Extract the (X, Y) coordinate from the center of the cell holding the provided text.  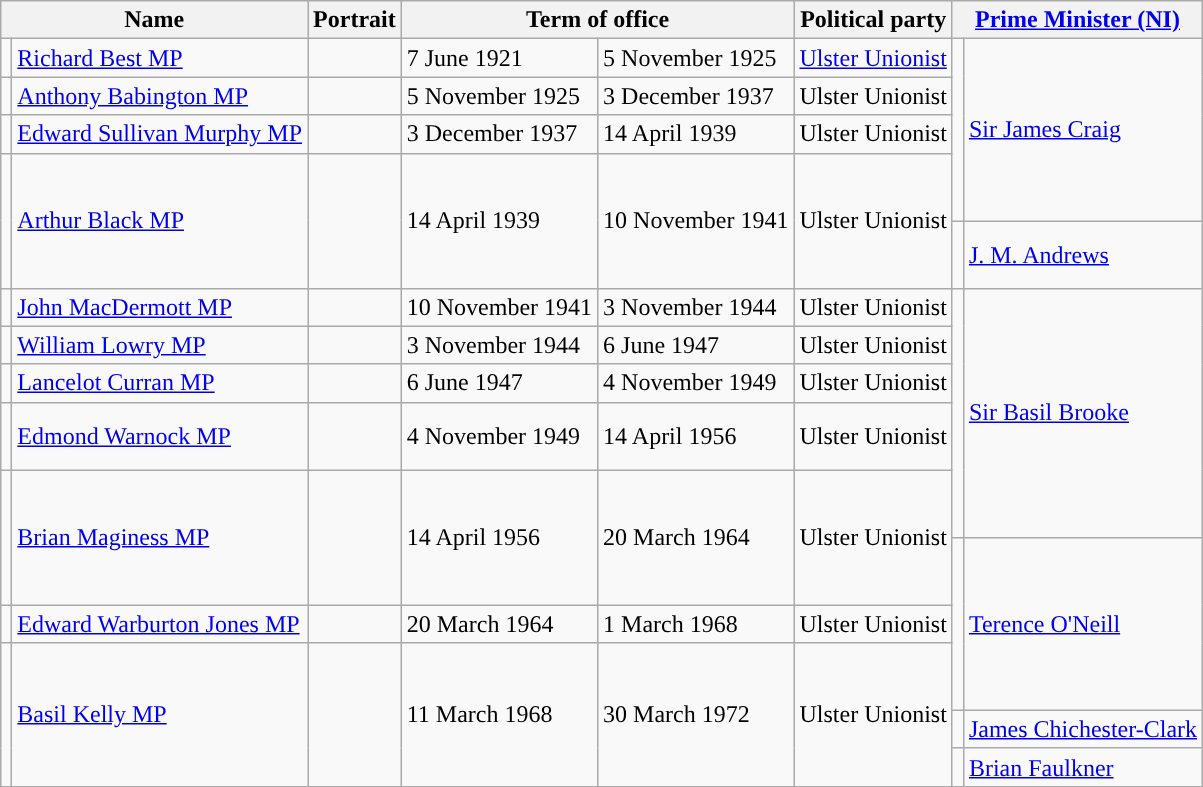
Portrait (355, 20)
James Chichester-Clark (1082, 729)
Edward Sullivan Murphy MP (160, 134)
Basil Kelly MP (160, 715)
Edward Warburton Jones MP (160, 624)
Terence O'Neill (1082, 624)
John MacDermott MP (160, 307)
30 March 1972 (696, 715)
11 March 1968 (499, 715)
Anthony Babington MP (160, 96)
Name (154, 20)
Brian Maginess MP (160, 538)
Lancelot Curran MP (160, 383)
William Lowry MP (160, 345)
7 June 1921 (499, 58)
1 March 1968 (696, 624)
Sir Basil Brooke (1082, 412)
Brian Faulkner (1082, 767)
Political party (873, 20)
J. M. Andrews (1082, 254)
Edmond Warnock MP (160, 436)
Arthur Black MP (160, 220)
Richard Best MP (160, 58)
Prime Minister (NI) (1077, 20)
Sir James Craig (1082, 130)
Term of office (598, 20)
